For the text-containing cell, return its midpoint in (X, Y) coordinate format. 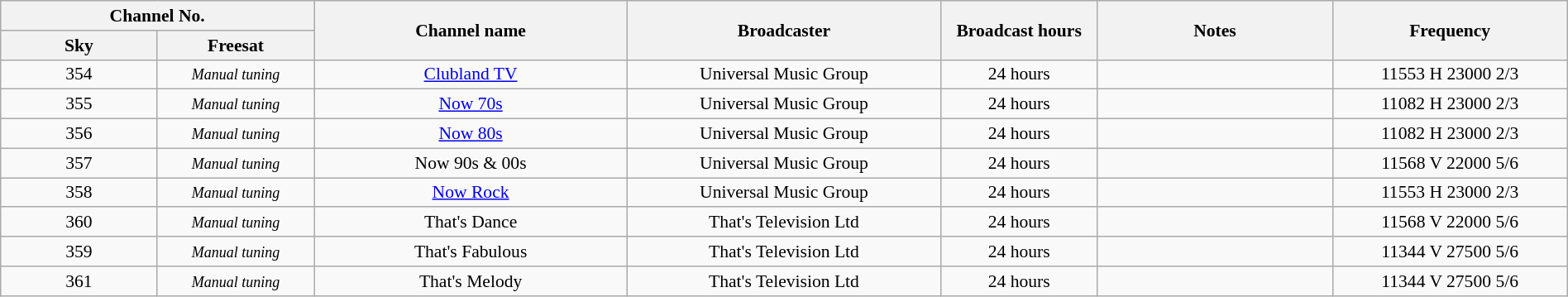
That's Melody (471, 281)
361 (79, 281)
355 (79, 104)
Clubland TV (471, 74)
Notes (1215, 30)
357 (79, 163)
Sky (79, 46)
354 (79, 74)
356 (79, 134)
Now 90s & 00s (471, 163)
360 (79, 223)
Broadcast hours (1019, 30)
Broadcaster (784, 30)
Freesat (235, 46)
Now 80s (471, 134)
Now Rock (471, 193)
359 (79, 251)
Channel name (471, 30)
Frequency (1450, 30)
358 (79, 193)
That's Fabulous (471, 251)
Now 70s (471, 104)
Channel No. (157, 16)
That's Dance (471, 223)
